Output the [x, y] coordinate of the center of the cell containing the given text.  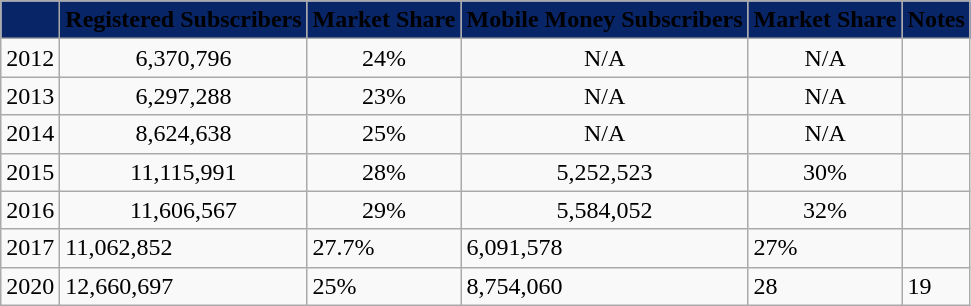
6,297,288 [184, 96]
Mobile Money Subscribers [604, 20]
2016 [30, 210]
Notes [936, 20]
28 [825, 286]
2014 [30, 134]
8,624,638 [184, 134]
11,115,991 [184, 172]
24% [384, 58]
2020 [30, 286]
8,754,060 [604, 286]
12,660,697 [184, 286]
2017 [30, 248]
28% [384, 172]
5,584,052 [604, 210]
2013 [30, 96]
29% [384, 210]
11,606,567 [184, 210]
23% [384, 96]
Registered Subscribers [184, 20]
19 [936, 286]
11,062,852 [184, 248]
2012 [30, 58]
30% [825, 172]
6,370,796 [184, 58]
32% [825, 210]
6,091,578 [604, 248]
27% [825, 248]
2015 [30, 172]
5,252,523 [604, 172]
27.7% [384, 248]
